Locate the cell with the specified text and output its [X, Y] center coordinate. 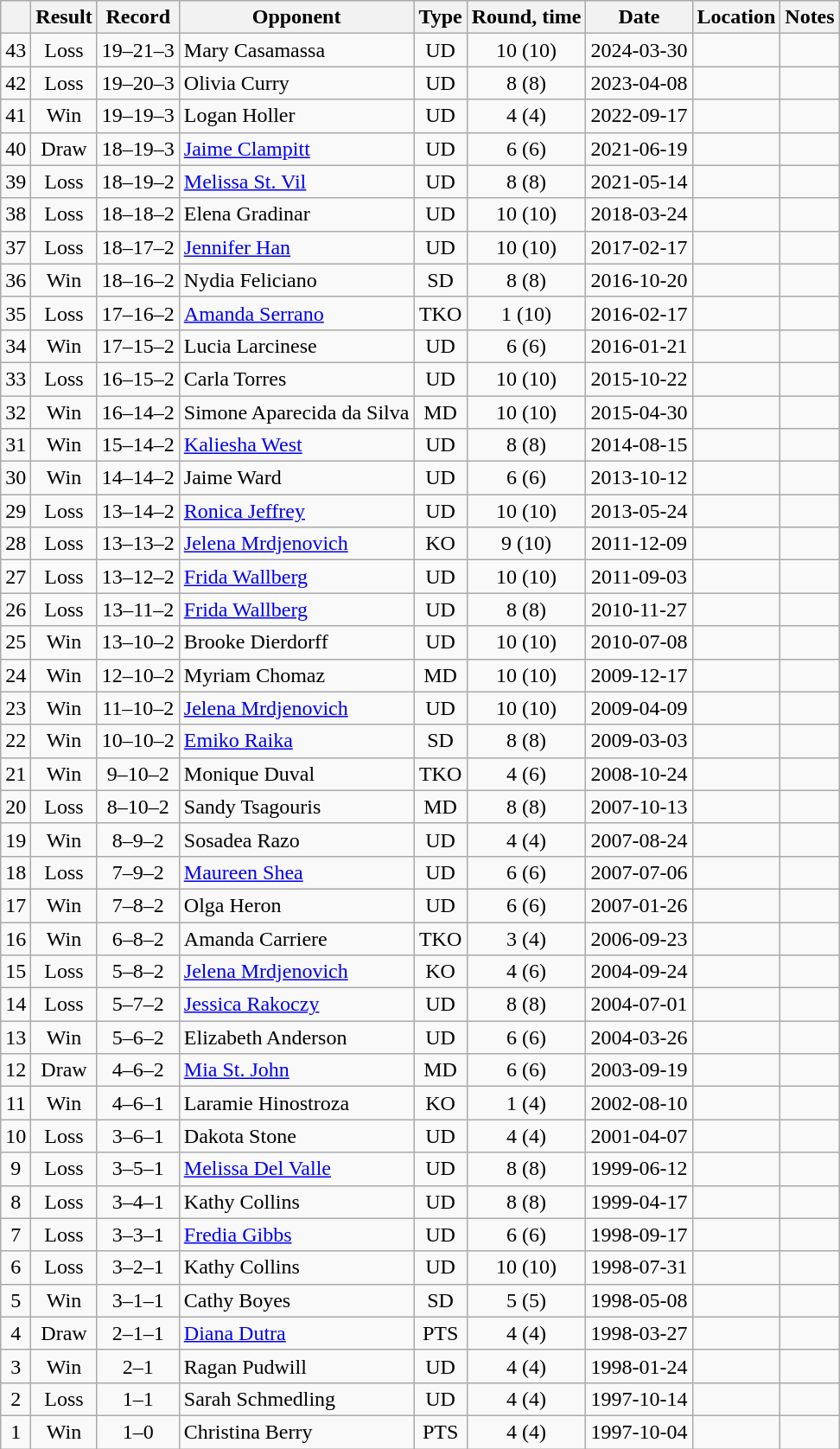
Monique Duval [296, 774]
15 [16, 972]
3 (4) [526, 938]
Laramie Hinostroza [296, 1103]
12 [16, 1070]
2017-02-17 [640, 247]
Sandy Tsagouris [296, 807]
39 [16, 182]
5 [16, 1300]
Carla Torres [296, 379]
3–6–1 [138, 1136]
10–10–2 [138, 741]
2007-10-13 [640, 807]
3–5–1 [138, 1169]
23 [16, 708]
19–21–3 [138, 50]
2021-06-19 [640, 149]
Amanda Carriere [296, 938]
2023-04-08 [640, 83]
9 [16, 1169]
Jessica Rakoczy [296, 1005]
21 [16, 774]
2009-12-17 [640, 675]
Amanda Serrano [296, 313]
Jaime Ward [296, 478]
2015-10-22 [640, 379]
2011-12-09 [640, 544]
Mary Casamassa [296, 50]
1998-07-31 [640, 1267]
29 [16, 511]
Simone Aparecida da Silva [296, 412]
1998-01-24 [640, 1366]
Olga Heron [296, 905]
Ronica Jeffrey [296, 511]
Nydia Feliciano [296, 280]
6–8–2 [138, 938]
3–2–1 [138, 1267]
18–18–2 [138, 214]
18–17–2 [138, 247]
4–6–1 [138, 1103]
7 [16, 1235]
13–12–2 [138, 577]
40 [16, 149]
Ragan Pudwill [296, 1366]
26 [16, 610]
1997-10-14 [640, 1399]
12–10–2 [138, 675]
Melissa Del Valle [296, 1169]
28 [16, 544]
2007-08-24 [640, 839]
Myriam Chomaz [296, 675]
2002-08-10 [640, 1103]
5 (5) [526, 1300]
2009-03-03 [640, 741]
Location [736, 17]
3–3–1 [138, 1235]
2024-03-30 [640, 50]
18 [16, 872]
2016-10-20 [640, 280]
1 [16, 1432]
1–1 [138, 1399]
1998-05-08 [640, 1300]
2015-04-30 [640, 412]
Notes [810, 17]
Fredia Gibbs [296, 1235]
14–14–2 [138, 478]
5–7–2 [138, 1005]
1999-04-17 [640, 1202]
Logan Holler [296, 116]
Brooke Dierdorff [296, 642]
2010-07-08 [640, 642]
8–10–2 [138, 807]
4 [16, 1333]
2004-03-26 [640, 1037]
13–14–2 [138, 511]
1998-03-27 [640, 1333]
3–4–1 [138, 1202]
2010-11-27 [640, 610]
30 [16, 478]
18–19–3 [138, 149]
Christina Berry [296, 1432]
1–0 [138, 1432]
19–20–3 [138, 83]
Type [441, 17]
2013-05-24 [640, 511]
16–14–2 [138, 412]
2 [16, 1399]
2–1 [138, 1366]
2018-03-24 [640, 214]
Melissa St. Vil [296, 182]
6 [16, 1267]
Mia St. John [296, 1070]
42 [16, 83]
11 [16, 1103]
Date [640, 17]
13–13–2 [138, 544]
Lucia Larcinese [296, 346]
2016-01-21 [640, 346]
Emiko Raika [296, 741]
43 [16, 50]
Elizabeth Anderson [296, 1037]
Elena Gradinar [296, 214]
2011-09-03 [640, 577]
Record [138, 17]
1 (10) [526, 313]
7–9–2 [138, 872]
17 [16, 905]
16 [16, 938]
Opponent [296, 17]
19–19–3 [138, 116]
2004-07-01 [640, 1005]
Dakota Stone [296, 1136]
33 [16, 379]
22 [16, 741]
Maureen Shea [296, 872]
5–6–2 [138, 1037]
16–15–2 [138, 379]
41 [16, 116]
2008-10-24 [640, 774]
36 [16, 280]
4–6–2 [138, 1070]
Olivia Curry [296, 83]
20 [16, 807]
1997-10-04 [640, 1432]
2004-09-24 [640, 972]
Jaime Clampitt [296, 149]
2001-04-07 [640, 1136]
19 [16, 839]
31 [16, 445]
2009-04-09 [640, 708]
Jennifer Han [296, 247]
18–19–2 [138, 182]
2007-07-06 [640, 872]
14 [16, 1005]
25 [16, 642]
35 [16, 313]
13–10–2 [138, 642]
38 [16, 214]
2003-09-19 [640, 1070]
2016-02-17 [640, 313]
Cathy Boyes [296, 1300]
17–15–2 [138, 346]
Diana Dutra [296, 1333]
15–14–2 [138, 445]
2021-05-14 [640, 182]
2014-08-15 [640, 445]
32 [16, 412]
11–10–2 [138, 708]
2007-01-26 [640, 905]
9 (10) [526, 544]
13–11–2 [138, 610]
27 [16, 577]
9–10–2 [138, 774]
18–16–2 [138, 280]
3 [16, 1366]
Round, time [526, 17]
Sosadea Razo [296, 839]
Sarah Schmedling [296, 1399]
1 (4) [526, 1103]
10 [16, 1136]
2013-10-12 [640, 478]
1998-09-17 [640, 1235]
7–8–2 [138, 905]
3–1–1 [138, 1300]
24 [16, 675]
34 [16, 346]
2006-09-23 [640, 938]
5–8–2 [138, 972]
13 [16, 1037]
8 [16, 1202]
1999-06-12 [640, 1169]
37 [16, 247]
8–9–2 [138, 839]
2022-09-17 [640, 116]
Result [64, 17]
2–1–1 [138, 1333]
17–16–2 [138, 313]
Kaliesha West [296, 445]
